From the cell containing the given text, extract its center point as [x, y] coordinate. 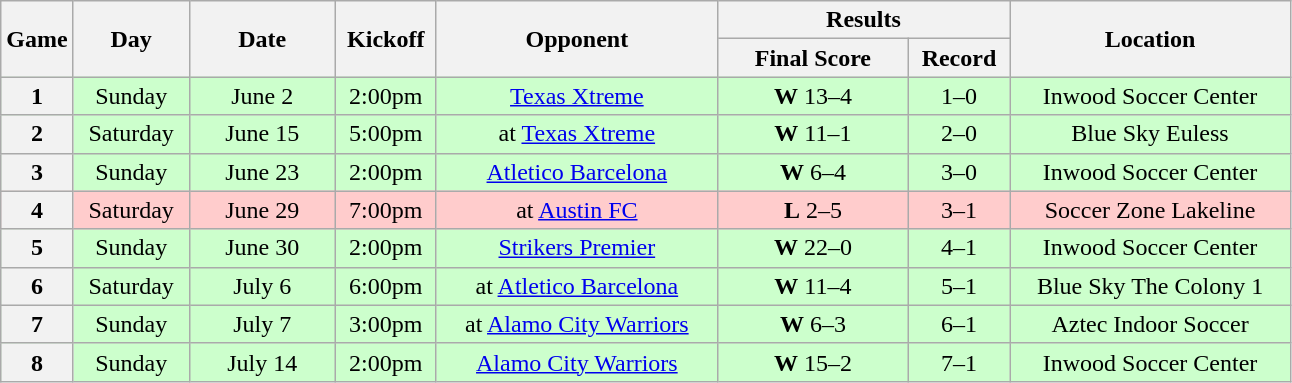
Final Score [812, 58]
Day [131, 39]
Blue Sky Euless [1150, 134]
Record [958, 58]
3:00pm [386, 324]
at Alamo City Warriors [576, 324]
Texas Xtreme [576, 96]
6 [37, 286]
7 [37, 324]
June 23 [262, 172]
Game [37, 39]
June 29 [262, 210]
Blue Sky The Colony 1 [1150, 286]
5–1 [958, 286]
L 2–5 [812, 210]
W 6–4 [812, 172]
5 [37, 248]
W 15–2 [812, 362]
Aztec Indoor Soccer [1150, 324]
at Austin FC [576, 210]
Kickoff [386, 39]
July 6 [262, 286]
at Texas Xtreme [576, 134]
at Atletico Barcelona [576, 286]
Soccer Zone Lakeline [1150, 210]
3–1 [958, 210]
W 6–3 [812, 324]
4–1 [958, 248]
Date [262, 39]
Atletico Barcelona [576, 172]
June 15 [262, 134]
July 7 [262, 324]
Opponent [576, 39]
3–0 [958, 172]
2–0 [958, 134]
July 14 [262, 362]
1 [37, 96]
8 [37, 362]
6:00pm [386, 286]
W 11–1 [812, 134]
W 13–4 [812, 96]
W 22–0 [812, 248]
Location [1150, 39]
June 2 [262, 96]
W 11–4 [812, 286]
1–0 [958, 96]
3 [37, 172]
7–1 [958, 362]
7:00pm [386, 210]
Alamo City Warriors [576, 362]
June 30 [262, 248]
2 [37, 134]
Results [863, 20]
6–1 [958, 324]
4 [37, 210]
Strikers Premier [576, 248]
5:00pm [386, 134]
